Extract the (X, Y) coordinate from the center of the cell holding the provided text.  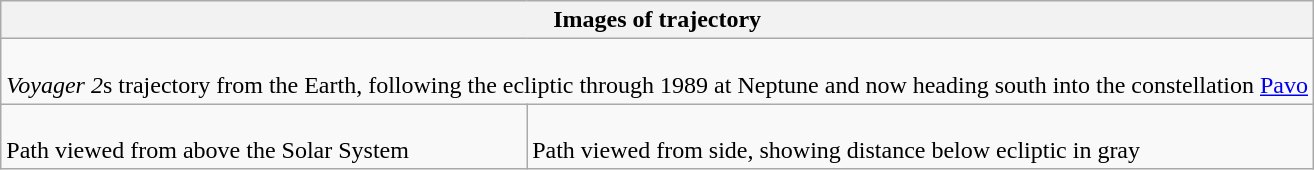
Path viewed from above the Solar System (264, 136)
Voyager 2s trajectory from the Earth, following the ecliptic through 1989 at Neptune and now heading south into the constellation Pavo (658, 72)
Images of trajectory (658, 20)
Path viewed from side, showing distance below ecliptic in gray (920, 136)
